Provide the (x, y) coordinate of the cell's center where the given text is located.  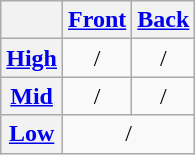
Back (164, 20)
Low (32, 134)
Front (98, 20)
High (32, 58)
Mid (32, 96)
